For the text-containing cell, return its midpoint in (x, y) coordinate format. 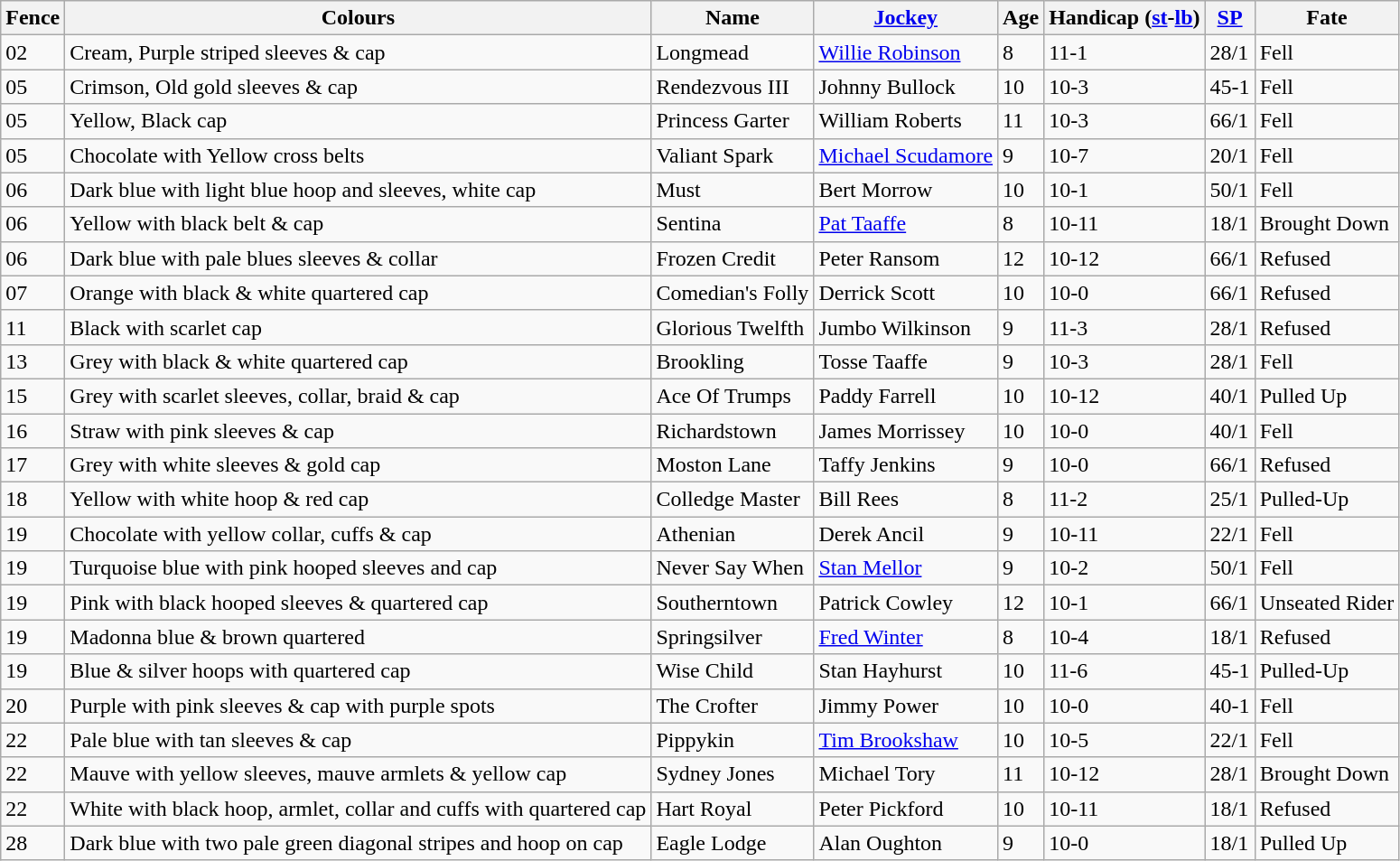
Alan Oughton (906, 843)
Derrick Scott (906, 293)
Stan Mellor (906, 568)
Never Say When (733, 568)
Purple with pink sleeves & cap with purple spots (358, 706)
17 (33, 465)
Grey with scarlet sleeves, collar, braid & cap (358, 396)
Orange with black & white quartered cap (358, 293)
10-7 (1125, 155)
20/1 (1230, 155)
Dark blue with pale blues sleeves & collar (358, 258)
25/1 (1230, 500)
Jockey (906, 18)
Cream, Purple striped sleeves & cap (358, 52)
Johnny Bullock (906, 87)
10-2 (1125, 568)
Pale blue with tan sleeves & cap (358, 740)
Moston Lane (733, 465)
Sentina (733, 224)
40-1 (1230, 706)
Grey with black & white quartered cap (358, 361)
10-4 (1125, 637)
Eagle Lodge (733, 843)
Brookling (733, 361)
Valiant Spark (733, 155)
Peter Pickford (906, 809)
Ace Of Trumps (733, 396)
William Roberts (906, 121)
Fence (33, 18)
Tim Brookshaw (906, 740)
Jimmy Power (906, 706)
Bill Rees (906, 500)
Peter Ransom (906, 258)
Derek Ancil (906, 534)
Bert Morrow (906, 190)
Dark blue with two pale green diagonal stripes and hoop on cap (358, 843)
Straw with pink sleeves & cap (358, 431)
Tosse Taaffe (906, 361)
Fred Winter (906, 637)
07 (33, 293)
Sydney Jones (733, 774)
Michael Tory (906, 774)
Fate (1327, 18)
Age (1021, 18)
SP (1230, 18)
Glorious Twelfth (733, 327)
16 (33, 431)
28 (33, 843)
Princess Garter (733, 121)
Chocolate with Yellow cross belts (358, 155)
Chocolate with yellow collar, cuffs & cap (358, 534)
James Morrissey (906, 431)
Unseated Rider (1327, 603)
18 (33, 500)
20 (33, 706)
Longmead (733, 52)
Grey with white sleeves & gold cap (358, 465)
Turquoise blue with pink hooped sleeves and cap (358, 568)
11-2 (1125, 500)
Richardstown (733, 431)
11-3 (1125, 327)
Southerntown (733, 603)
02 (33, 52)
Frozen Credit (733, 258)
Springsilver (733, 637)
Crimson, Old gold sleeves & cap (358, 87)
Yellow, Black cap (358, 121)
Handicap (st-lb) (1125, 18)
Wise Child (733, 671)
Comedian's Folly (733, 293)
11-6 (1125, 671)
11-1 (1125, 52)
Athenian (733, 534)
Rendezvous III (733, 87)
13 (33, 361)
The Crofter (733, 706)
Black with scarlet cap (358, 327)
White with black hoop, armlet, collar and cuffs with quartered cap (358, 809)
Must (733, 190)
15 (33, 396)
Yellow with black belt & cap (358, 224)
Colledge Master (733, 500)
10-5 (1125, 740)
Hart Royal (733, 809)
Pat Taaffe (906, 224)
Taffy Jenkins (906, 465)
Mauve with yellow sleeves, mauve armlets & yellow cap (358, 774)
Name (733, 18)
Madonna blue & brown quartered (358, 637)
Paddy Farrell (906, 396)
Yellow with white hoop & red cap (358, 500)
Dark blue with light blue hoop and sleeves, white cap (358, 190)
Pippykin (733, 740)
Michael Scudamore (906, 155)
Colours (358, 18)
Jumbo Wilkinson (906, 327)
Stan Hayhurst (906, 671)
Willie Robinson (906, 52)
Pink with black hooped sleeves & quartered cap (358, 603)
Blue & silver hoops with quartered cap (358, 671)
Patrick Cowley (906, 603)
